Capture the cell that displays the provided text and extract its (X, Y) central coordinate. 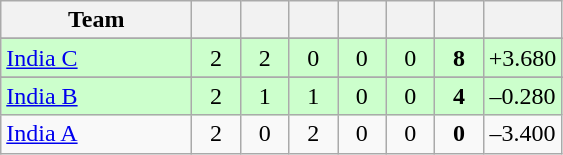
4 (460, 96)
8 (460, 58)
–3.400 (522, 134)
–0.280 (522, 96)
India A (96, 134)
+3.680 (522, 58)
Team (96, 20)
India C (96, 58)
India B (96, 96)
